Pinpoint the cell where the given text exists, returning its (X, Y) midpoint coordinate. 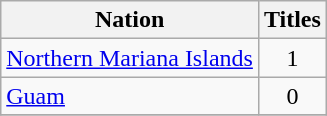
Guam (130, 96)
Nation (130, 20)
1 (292, 58)
Titles (292, 20)
0 (292, 96)
Northern Mariana Islands (130, 58)
